Scan for the cell matching the given text and deliver its [X, Y] coordinate at center. 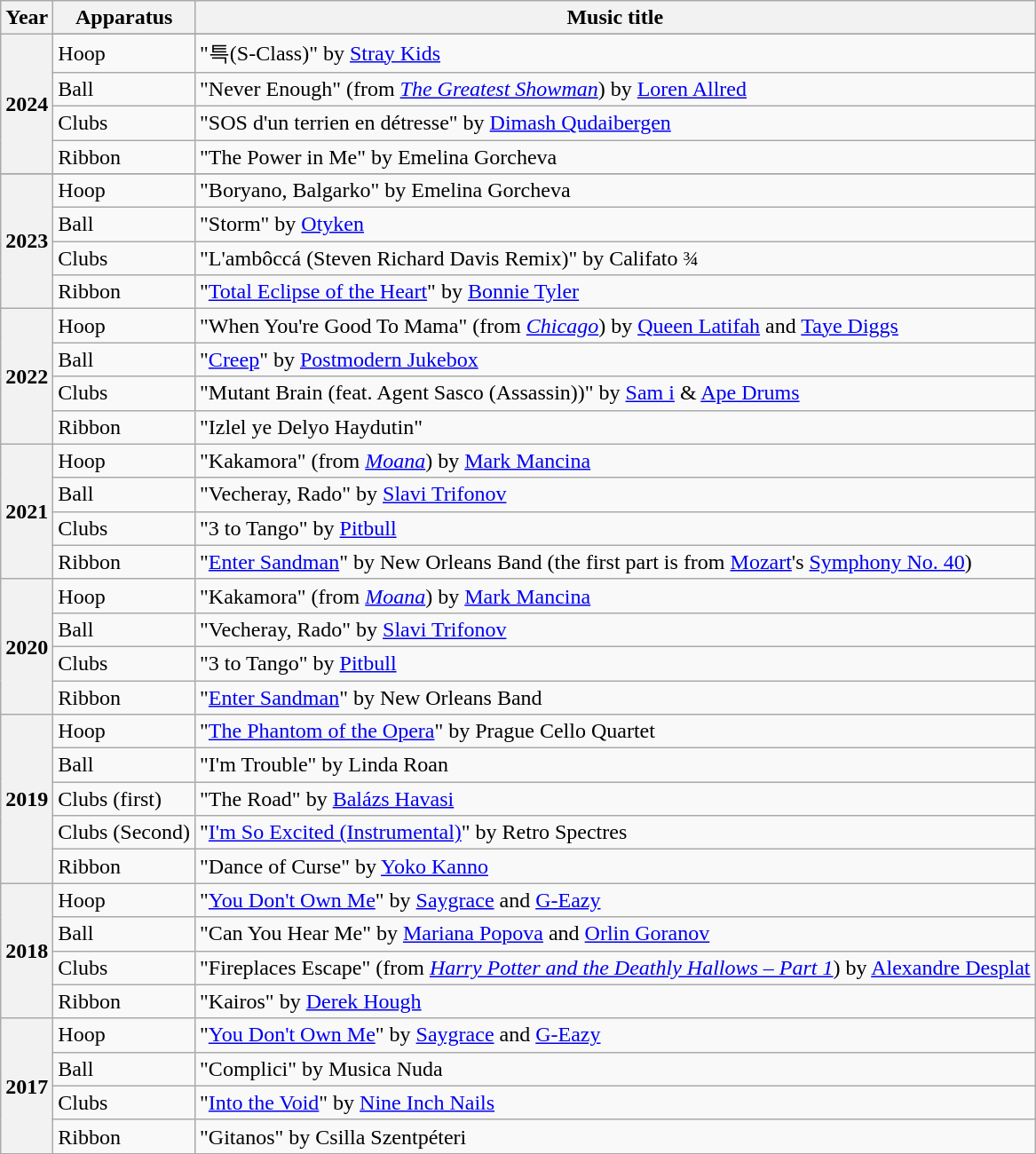
"Fireplaces Escape" (from Harry Potter and the Deathly Hallows – Part 1) by Alexandre Desplat [615, 968]
"SOS d'un terrien en détresse" by Dimash Qudaibergen [615, 123]
"특(S-Class)" by Stray Kids [615, 53]
"Dance of Curse" by Yoko Kanno [615, 866]
2023 [27, 241]
2019 [27, 799]
"Enter Sandman" by New Orleans Band [615, 697]
"Enter Sandman" by New Orleans Band (the first part is from Mozart's Symphony No. 40) [615, 562]
"I'm So Excited (Instrumental)" by Retro Spectres [615, 833]
"Can You Hear Me" by Mariana Popova and Orlin Goranov [615, 934]
Clubs (Second) [124, 833]
"Izlel ye Delyo Haydutin" [615, 427]
2018 [27, 951]
"The Power in Me" by Emelina Gorcheva [615, 157]
"Kairos" by Derek Hough [615, 1001]
Music title [615, 18]
2021 [27, 511]
"The Phantom of the Opera" by Prague Cello Quartet [615, 731]
"Never Enough" (from The Greatest Showman) by Loren Allred [615, 89]
Apparatus [124, 18]
"Boryano, Balgarko" by Emelina Gorcheva [615, 191]
"Gitanos" by Csilla Szentpéteri [615, 1136]
2024 [27, 105]
"Complici" by Musica Nuda [615, 1069]
"Total Eclipse of the Heart" by Bonnie Tyler [615, 292]
2022 [27, 376]
"Creep" by Postmodern Jukebox [615, 360]
Clubs (first) [124, 799]
"I'm Trouble" by Linda Roan [615, 765]
"Into the Void" by Nine Inch Nails [615, 1103]
"Mutant Brain (feat. Agent Sasco (Assassin))" by Sam i & Ape Drums [615, 393]
"L'ambôccá (Steven Richard Davis Remix)" by Califato ¾ [615, 258]
"The Road" by Balázs Havasi [615, 799]
2017 [27, 1086]
"When You're Good To Mama" (from Chicago) by Queen Latifah and Taye Diggs [615, 326]
2020 [27, 646]
"Storm" by Otyken [615, 225]
Year [27, 18]
